Find where the given text appears and provide that cell's center as [x, y] coordinate. 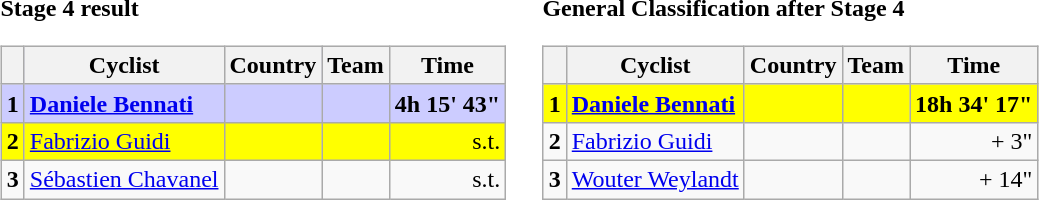
4h 15' 43" [447, 103]
Wouter Weylandt [655, 179]
+ 3" [974, 141]
18h 34' 17" [974, 103]
+ 14" [974, 179]
Sébastien Chavanel [124, 179]
